For the text-containing cell, return its midpoint in [x, y] coordinate format. 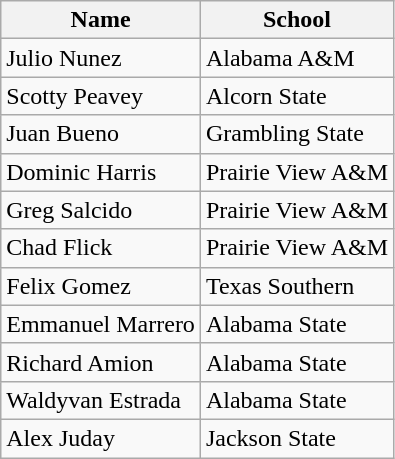
Julio Nunez [101, 58]
Texas Southern [296, 286]
Dominic Harris [101, 172]
Name [101, 20]
Scotty Peavey [101, 96]
Felix Gomez [101, 286]
Jackson State [296, 438]
Juan Bueno [101, 134]
Alex Juday [101, 438]
Alabama A&M [296, 58]
Chad Flick [101, 248]
School [296, 20]
Alcorn State [296, 96]
Emmanuel Marrero [101, 324]
Waldyvan Estrada [101, 400]
Grambling State [296, 134]
Greg Salcido [101, 210]
Richard Amion [101, 362]
